Scan for the cell matching the given text and deliver its [X, Y] coordinate at center. 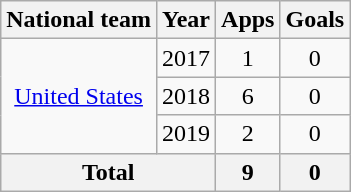
1 [248, 58]
2019 [186, 134]
Year [186, 20]
6 [248, 96]
Goals [315, 20]
Apps [248, 20]
2 [248, 134]
9 [248, 172]
2017 [186, 58]
National team [79, 20]
2018 [186, 96]
Total [108, 172]
United States [79, 96]
